Pinpoint the cell where the given text exists, returning its (x, y) midpoint coordinate. 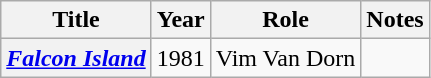
Title (76, 20)
Vim Van Dorn (286, 58)
1981 (180, 58)
Notes (395, 20)
Falcon Island (76, 58)
Year (180, 20)
Role (286, 20)
